Determine the (x, y) coordinate at the center of the cell enclosing the given text.  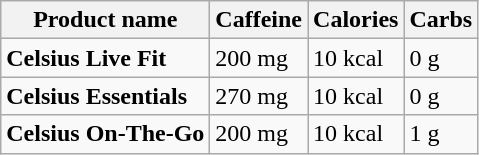
Calories (356, 20)
Celsius Live Fit (106, 58)
1 g (441, 134)
Carbs (441, 20)
Celsius Essentials (106, 96)
Product name (106, 20)
270 mg (259, 96)
Celsius On-The-Go (106, 134)
Caffeine (259, 20)
